Determine the (X, Y) coordinate at the center of the cell enclosing the given text.  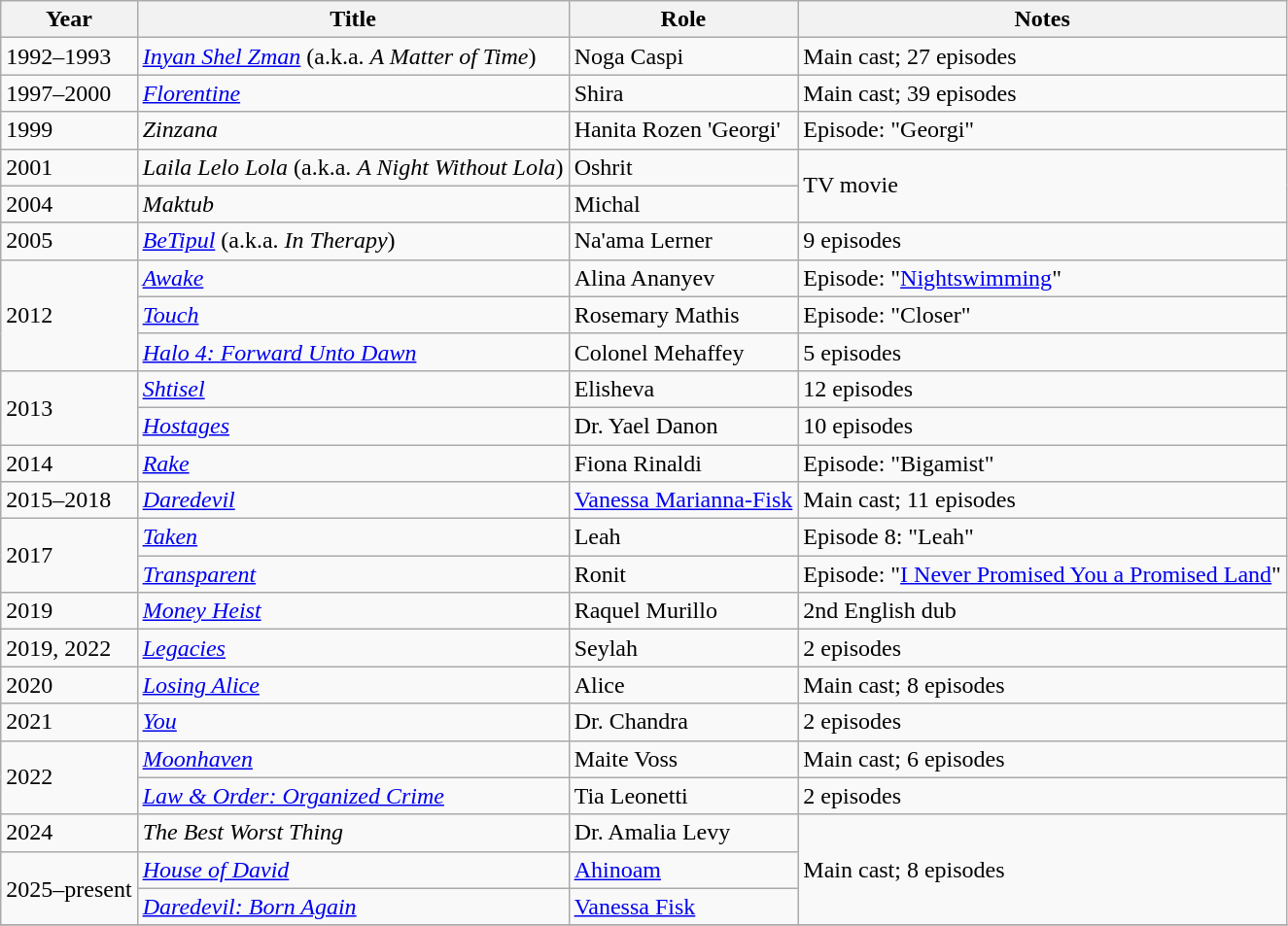
Daredevil: Born Again (353, 907)
Ronit (683, 574)
Legacies (353, 648)
Maite Voss (683, 759)
Episode: "Georgi" (1042, 130)
Daredevil (353, 500)
1992–1993 (69, 56)
2019, 2022 (69, 648)
Awake (353, 278)
Alina Ananyev (683, 278)
Dr. Yael Danon (683, 426)
Episode: "Nightswimming" (1042, 278)
2024 (69, 833)
Laila Lelo Lola (a.k.a. A Night Without Lola) (353, 167)
Fiona Rinaldi (683, 463)
Hostages (353, 426)
Losing Alice (353, 685)
House of David (353, 870)
1999 (69, 130)
Transparent (353, 574)
Vanessa Marianna-Fisk (683, 500)
Colonel Mehaffey (683, 352)
Dr. Chandra (683, 722)
Taken (353, 537)
9 episodes (1042, 241)
Episode 8: "Leah" (1042, 537)
Moonhaven (353, 759)
Raquel Murillo (683, 611)
Maktub (353, 204)
Rake (353, 463)
Florentine (353, 93)
TV movie (1042, 186)
Michal (683, 204)
Tia Leonetti (683, 796)
Noga Caspi (683, 56)
Notes (1042, 19)
2014 (69, 463)
Vanessa Fisk (683, 907)
2022 (69, 777)
Rosemary Mathis (683, 315)
10 episodes (1042, 426)
Halo 4: Forward Unto Dawn (353, 352)
Episode: "Bigamist" (1042, 463)
Main cast; 27 episodes (1042, 56)
Shtisel (353, 389)
Dr. Amalia Levy (683, 833)
BeTipul (a.k.a. In Therapy) (353, 241)
Year (69, 19)
2015–2018 (69, 500)
2017 (69, 556)
Alice (683, 685)
Elisheva (683, 389)
Title (353, 19)
Leah (683, 537)
2019 (69, 611)
The Best Worst Thing (353, 833)
2001 (69, 167)
Law & Order: Organized Crime (353, 796)
Seylah (683, 648)
Main cast; 6 episodes (1042, 759)
2021 (69, 722)
5 episodes (1042, 352)
12 episodes (1042, 389)
2012 (69, 315)
Episode: "I Never Promised You a Promised Land" (1042, 574)
Inyan Shel Zman (a.k.a. A Matter of Time) (353, 56)
Ahinoam (683, 870)
2025–present (69, 888)
Shira (683, 93)
Na'ama Lerner (683, 241)
Main cast; 11 episodes (1042, 500)
Hanita Rozen 'Georgi' (683, 130)
Money Heist (353, 611)
1997–2000 (69, 93)
2020 (69, 685)
Role (683, 19)
2005 (69, 241)
2nd English dub (1042, 611)
2004 (69, 204)
Oshrit (683, 167)
2013 (69, 407)
Touch (353, 315)
Zinzana (353, 130)
Episode: "Closer" (1042, 315)
You (353, 722)
Main cast; 39 episodes (1042, 93)
